Identify which cell holds the provided text, then report its [X, Y] central coordinate. 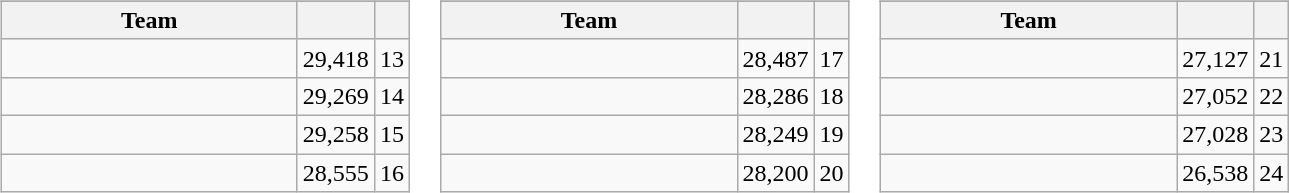
24 [1272, 173]
28,249 [776, 134]
19 [832, 134]
21 [1272, 58]
17 [832, 58]
22 [1272, 96]
27,127 [1216, 58]
23 [1272, 134]
29,418 [336, 58]
16 [392, 173]
13 [392, 58]
27,028 [1216, 134]
28,555 [336, 173]
20 [832, 173]
14 [392, 96]
29,258 [336, 134]
29,269 [336, 96]
26,538 [1216, 173]
28,286 [776, 96]
27,052 [1216, 96]
28,200 [776, 173]
18 [832, 96]
15 [392, 134]
28,487 [776, 58]
